Search for the cell housing the specified text and yield its (x, y) center coordinate. 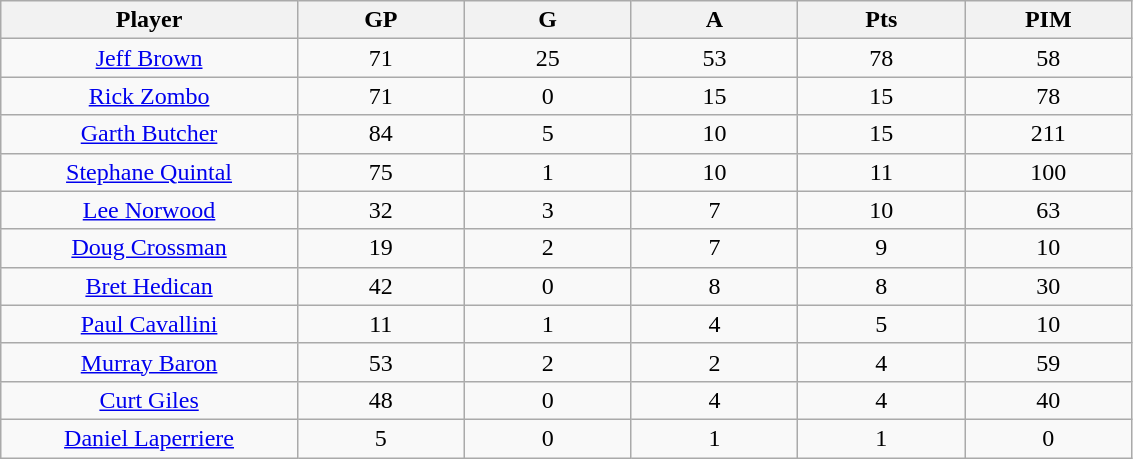
63 (1048, 210)
GP (380, 20)
A (714, 20)
Rick Zombo (150, 96)
G (548, 20)
48 (380, 400)
Jeff Brown (150, 58)
58 (1048, 58)
Daniel Laperriere (150, 438)
42 (380, 286)
40 (1048, 400)
84 (380, 134)
Pts (882, 20)
Bret Hedican (150, 286)
Garth Butcher (150, 134)
100 (1048, 172)
PIM (1048, 20)
211 (1048, 134)
Murray Baron (150, 362)
75 (380, 172)
9 (882, 248)
25 (548, 58)
Lee Norwood (150, 210)
Paul Cavallini (150, 324)
59 (1048, 362)
3 (548, 210)
Curt Giles (150, 400)
Doug Crossman (150, 248)
Player (150, 20)
30 (1048, 286)
19 (380, 248)
Stephane Quintal (150, 172)
32 (380, 210)
